Identify which cell holds the provided text, then report its (x, y) central coordinate. 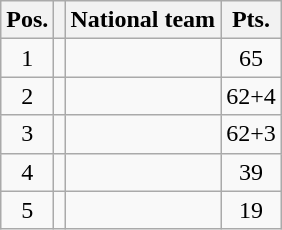
5 (28, 210)
65 (252, 58)
2 (28, 96)
1 (28, 58)
3 (28, 134)
Pts. (252, 20)
19 (252, 210)
National team (143, 20)
Pos. (28, 20)
62+3 (252, 134)
4 (28, 172)
39 (252, 172)
62+4 (252, 96)
